Provide the [x, y] coordinate of the cell's center where the given text is located.  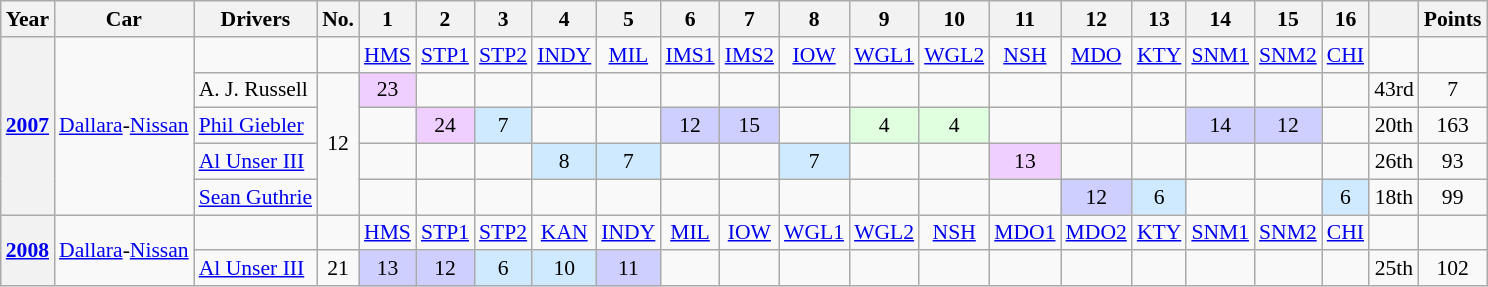
21 [338, 269]
2008 [28, 250]
MDO [1096, 55]
43rd [1394, 90]
KAN [564, 233]
102 [1453, 269]
99 [1453, 197]
Phil Giebler [256, 126]
Points [1453, 19]
163 [1453, 126]
Sean Guthrie [256, 197]
Car [124, 19]
24 [445, 126]
MDO2 [1096, 233]
Year [28, 19]
IMS1 [690, 55]
2007 [28, 126]
9 [884, 19]
23 [388, 90]
1 [388, 19]
No. [338, 19]
18th [1394, 197]
16 [1346, 19]
25th [1394, 269]
A. J. Russell [256, 90]
3 [503, 19]
Drivers [256, 19]
20th [1394, 126]
26th [1394, 162]
5 [628, 19]
MDO1 [1024, 233]
2 [445, 19]
93 [1453, 162]
IMS2 [750, 55]
